Provide the (x, y) coordinate of the cell's center where the given text is located.  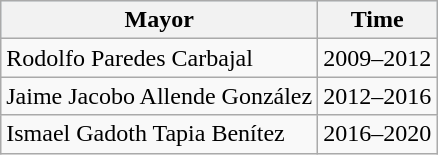
Mayor (160, 20)
Rodolfo Paredes Carbajal (160, 58)
2016–2020 (378, 134)
Jaime Jacobo Allende González (160, 96)
2012–2016 (378, 96)
2009–2012 (378, 58)
Ismael Gadoth Tapia Benítez (160, 134)
Time (378, 20)
